Detect which cell encompasses the target text, then output its [x, y] center coordinate. 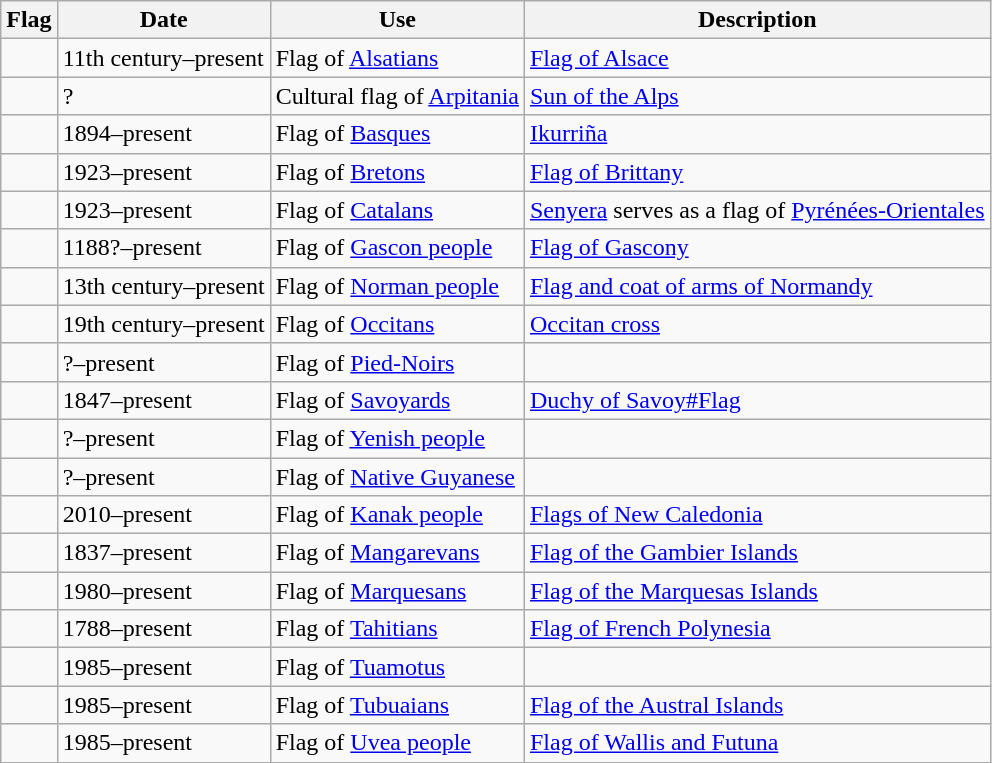
Description [757, 20]
1788–present [164, 629]
Flag [29, 20]
1847–present [164, 400]
Sun of the Alps [757, 96]
Flag of Kanak people [397, 515]
Ikurriña [757, 134]
Flag of Occitans [397, 324]
Flags of New Caledonia [757, 515]
Flag of Alsace [757, 58]
13th century–present [164, 286]
Cultural flag of Arpitania [397, 96]
Flag of Gascon people [397, 248]
19th century–present [164, 324]
Flag of Gascony [757, 248]
Flag of Tahitians [397, 629]
Flag of Basques [397, 134]
Flag of Mangarevans [397, 553]
11th century–present [164, 58]
1837–present [164, 553]
2010–present [164, 515]
Flag and coat of arms of Normandy [757, 286]
Duchy of Savoy#Flag [757, 400]
Flag of Uvea people [397, 743]
Flag of Tubuaians [397, 705]
Flag of the Gambier Islands [757, 553]
Flag of Savoyards [397, 400]
Flag of Brittany [757, 172]
Flag of the Austral Islands [757, 705]
Flag of Wallis and Futuna [757, 743]
1980–present [164, 591]
? [164, 96]
Flag of Catalans [397, 210]
Flag of Tuamotus [397, 667]
1894–present [164, 134]
Flag of Pied-Noirs [397, 362]
Flag of French Polynesia [757, 629]
Flag of Yenish people [397, 438]
Occitan cross [757, 324]
Flag of the Marquesas Islands [757, 591]
Flag of Bretons [397, 172]
Use [397, 20]
Flag of Alsatians [397, 58]
Date [164, 20]
Flag of Native Guyanese [397, 477]
Flag of Norman people [397, 286]
Flag of Marquesans [397, 591]
Senyera serves as a flag of Pyrénées-Orientales [757, 210]
1188?–present [164, 248]
